Locate the cell with the specified text and output its [X, Y] center coordinate. 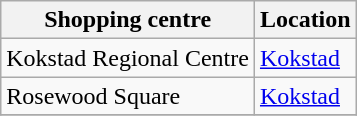
Location [305, 20]
Shopping centre [128, 20]
Rosewood Square [128, 96]
Kokstad Regional Centre [128, 58]
